Provide the (X, Y) coordinate of the cell's center where the given text is located.  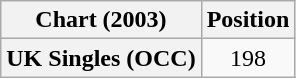
Position (248, 20)
UK Singles (OCC) (101, 58)
Chart (2003) (101, 20)
198 (248, 58)
